Detect which cell encompasses the target text, then output its (X, Y) center coordinate. 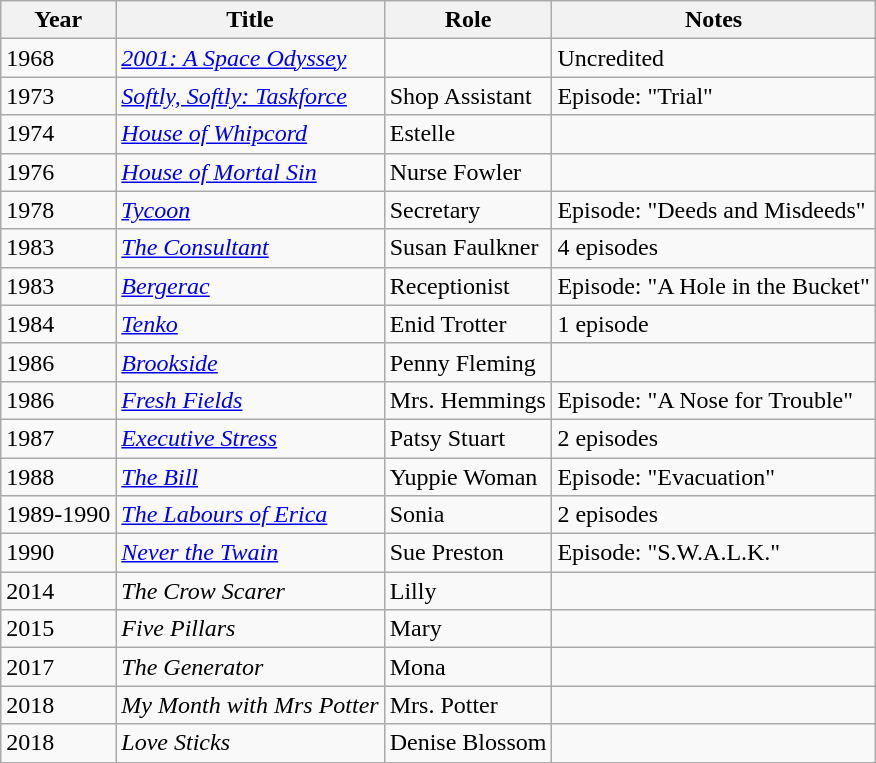
Estelle (468, 134)
Title (250, 20)
Episode: "Evacuation" (714, 477)
Susan Faulkner (468, 248)
Mrs. Potter (468, 705)
1 episode (714, 324)
Uncredited (714, 58)
House of Mortal Sin (250, 172)
1976 (58, 172)
The Consultant (250, 248)
The Crow Scarer (250, 591)
2014 (58, 591)
Episode: "A Nose for Trouble" (714, 400)
Penny Fleming (468, 362)
Episode: "S.W.A.L.K." (714, 553)
The Generator (250, 667)
Year (58, 20)
Role (468, 20)
Executive Stress (250, 438)
Softly, Softly: Taskforce (250, 96)
1990 (58, 553)
Bergerac (250, 286)
Mrs. Hemmings (468, 400)
1973 (58, 96)
Lilly (468, 591)
Mary (468, 629)
2015 (58, 629)
Receptionist (468, 286)
Episode: "Trial" (714, 96)
Nurse Fowler (468, 172)
Sue Preston (468, 553)
1988 (58, 477)
Secretary (468, 210)
Mona (468, 667)
Denise Blossom (468, 743)
Never the Twain (250, 553)
Brookside (250, 362)
4 episodes (714, 248)
Fresh Fields (250, 400)
1978 (58, 210)
The Labours of Erica (250, 515)
The Bill (250, 477)
Shop Assistant (468, 96)
1989-1990 (58, 515)
Love Sticks (250, 743)
My Month with Mrs Potter (250, 705)
Tycoon (250, 210)
1987 (58, 438)
Episode: "Deeds and Misdeeds" (714, 210)
House of Whipcord (250, 134)
Notes (714, 20)
Enid Trotter (468, 324)
2017 (58, 667)
1984 (58, 324)
Five Pillars (250, 629)
Episode: "A Hole in the Bucket" (714, 286)
Patsy Stuart (468, 438)
1968 (58, 58)
Yuppie Woman (468, 477)
Sonia (468, 515)
2001: A Space Odyssey (250, 58)
1974 (58, 134)
Tenko (250, 324)
